Scan for the cell matching the given text and deliver its [x, y] coordinate at center. 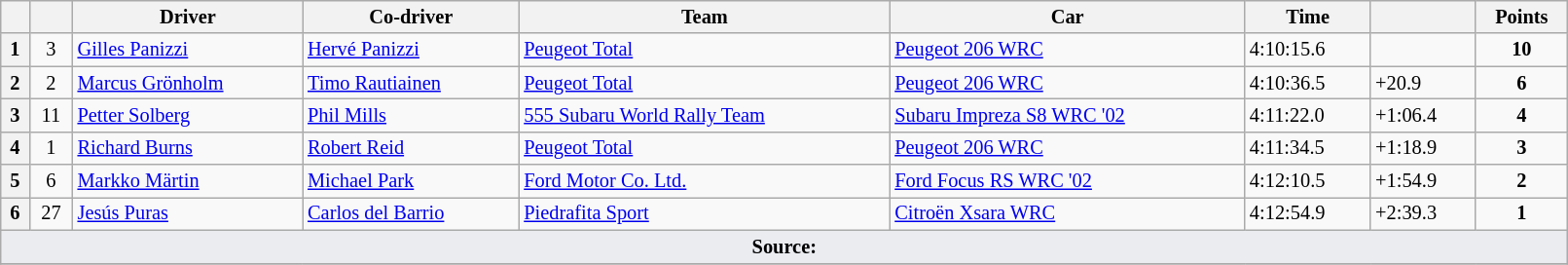
Car [1067, 17]
Carlos del Barrio [411, 213]
Markko Märtin [189, 181]
555 Subaru World Rally Team [705, 115]
4:10:36.5 [1308, 83]
Driver [189, 17]
Robert Reid [411, 148]
5 [16, 181]
4:11:34.5 [1308, 148]
4:11:22.0 [1308, 115]
+2:39.3 [1423, 213]
Ford Motor Co. Ltd. [705, 181]
Team [705, 17]
Jesús Puras [189, 213]
11 [51, 115]
Ford Focus RS WRC '02 [1067, 181]
Michael Park [411, 181]
Piedrafita Sport [705, 213]
27 [51, 213]
Citroën Xsara WRC [1067, 213]
Petter Solberg [189, 115]
Time [1308, 17]
4:12:54.9 [1308, 213]
+1:06.4 [1423, 115]
Subaru Impreza S8 WRC '02 [1067, 115]
4:12:10.5 [1308, 181]
Hervé Panizzi [411, 50]
Marcus Grönholm [189, 83]
Timo Rautiainen [411, 83]
+20.9 [1423, 83]
10 [1522, 50]
Points [1522, 17]
+1:18.9 [1423, 148]
Phil Mills [411, 115]
Richard Burns [189, 148]
4:10:15.6 [1308, 50]
Source: [784, 246]
Co-driver [411, 17]
+1:54.9 [1423, 181]
Gilles Panizzi [189, 50]
